Provide the (x, y) coordinate of the cell's center where the given text is located.  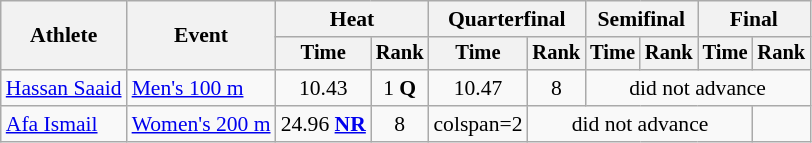
Men's 100 m (202, 88)
Afa Ismail (64, 124)
Semifinal (641, 19)
colspan=2 (478, 124)
Hassan Saaid (64, 88)
Heat (352, 19)
24.96 NR (324, 124)
Event (202, 36)
1 Q (400, 88)
Athlete (64, 36)
10.47 (478, 88)
Quarterfinal (506, 19)
Final (754, 19)
Women's 200 m (202, 124)
10.43 (324, 88)
